Determine the [x, y] coordinate at the center of the cell enclosing the given text.  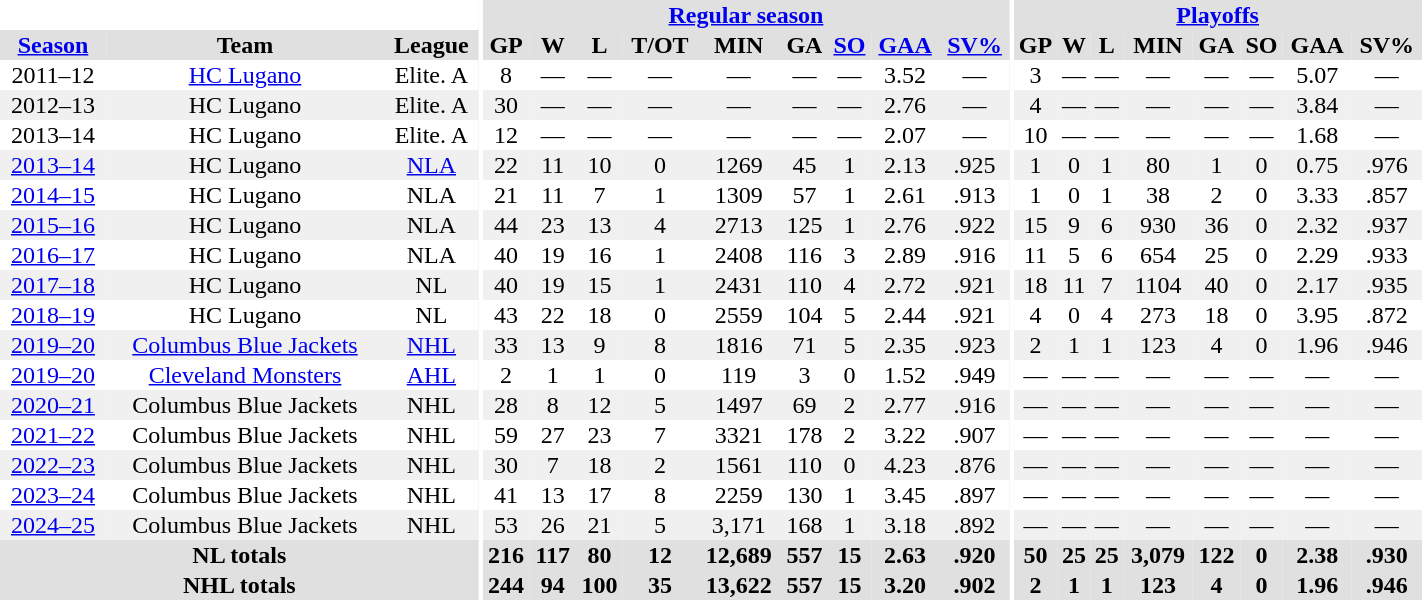
Regular season [746, 15]
.920 [974, 555]
16 [600, 255]
2020–21 [53, 405]
.925 [974, 165]
43 [506, 315]
3,079 [1158, 555]
2.17 [1318, 285]
2016–17 [53, 255]
.857 [1386, 195]
930 [1158, 225]
AHL [432, 375]
.949 [974, 375]
1816 [739, 345]
2.44 [906, 315]
17 [600, 495]
2431 [739, 285]
Playoffs [1218, 15]
.913 [974, 195]
27 [553, 435]
59 [506, 435]
2.77 [906, 405]
273 [1158, 315]
1497 [739, 405]
.897 [974, 495]
2024–25 [53, 525]
.976 [1386, 165]
3.20 [906, 585]
Cleveland Monsters [245, 375]
NL totals [240, 555]
26 [553, 525]
33 [506, 345]
Season [53, 45]
2012–13 [53, 105]
117 [553, 555]
3.84 [1318, 105]
2259 [739, 495]
2.63 [906, 555]
2015–16 [53, 225]
178 [804, 435]
0.75 [1318, 165]
69 [804, 405]
122 [1216, 555]
130 [804, 495]
2022–23 [53, 465]
216 [506, 555]
2.72 [906, 285]
38 [1158, 195]
100 [600, 585]
45 [804, 165]
3.22 [906, 435]
2713 [739, 225]
Team [245, 45]
244 [506, 585]
53 [506, 525]
654 [1158, 255]
.922 [974, 225]
28 [506, 405]
2559 [739, 315]
.923 [974, 345]
4.23 [906, 465]
3.95 [1318, 315]
3.18 [906, 525]
2.89 [906, 255]
2.32 [1318, 225]
5.07 [1318, 75]
3,171 [739, 525]
1269 [739, 165]
3.33 [1318, 195]
.876 [974, 465]
.937 [1386, 225]
2021–22 [53, 435]
3321 [739, 435]
2018–19 [53, 315]
1104 [1158, 285]
57 [804, 195]
2014–15 [53, 195]
94 [553, 585]
2.61 [906, 195]
168 [804, 525]
13,622 [739, 585]
1.52 [906, 375]
.872 [1386, 315]
119 [739, 375]
.902 [974, 585]
2.13 [906, 165]
.892 [974, 525]
71 [804, 345]
1309 [739, 195]
2408 [739, 255]
2.38 [1318, 555]
2.35 [906, 345]
1.68 [1318, 135]
104 [804, 315]
41 [506, 495]
1561 [739, 465]
.907 [974, 435]
2023–24 [53, 495]
50 [1035, 555]
.935 [1386, 285]
.930 [1386, 555]
2.29 [1318, 255]
35 [660, 585]
NHL totals [240, 585]
36 [1216, 225]
3.45 [906, 495]
3.52 [906, 75]
T/OT [660, 45]
125 [804, 225]
116 [804, 255]
12,689 [739, 555]
44 [506, 225]
League [432, 45]
2011–12 [53, 75]
2.07 [906, 135]
.933 [1386, 255]
2017–18 [53, 285]
